For the text-containing cell, return its midpoint in (X, Y) coordinate format. 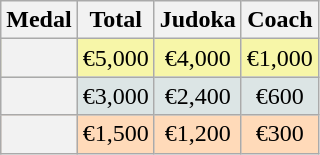
€2,400 (198, 96)
€1,500 (116, 134)
Total (116, 20)
€1,000 (280, 58)
Medal (39, 20)
Coach (280, 20)
€1,200 (198, 134)
€5,000 (116, 58)
€3,000 (116, 96)
€300 (280, 134)
€600 (280, 96)
€4,000 (198, 58)
Judoka (198, 20)
